Capture the cell that displays the provided text and extract its (X, Y) central coordinate. 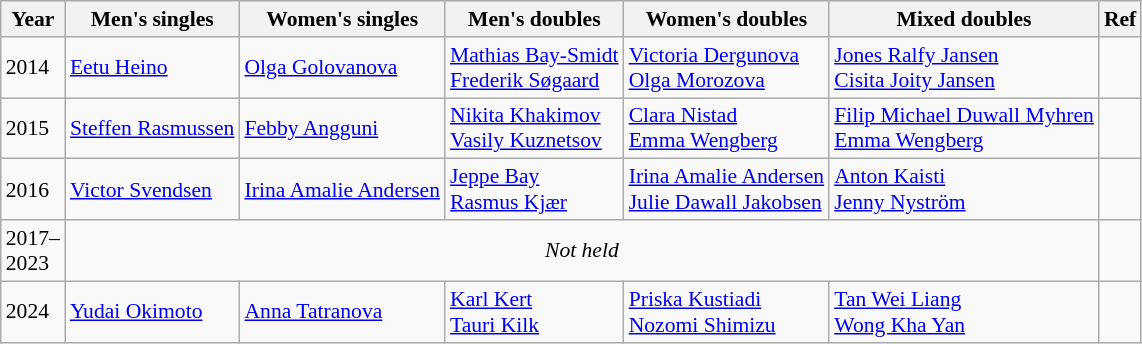
Filip Michael Duwall Myhren Emma Wengberg (964, 128)
Irina Amalie Andersen Julie Dawall Jakobsen (727, 190)
Jeppe Bay Rasmus Kjær (534, 190)
Priska Kustiadi Nozomi Shimizu (727, 312)
Men's doubles (534, 19)
2024 (33, 312)
Victoria DergunovaOlga Morozova (727, 68)
Irina Amalie Andersen (342, 190)
Jones Ralfy Jansen Cisita Joity Jansen (964, 68)
Men's singles (152, 19)
Women's doubles (727, 19)
Mathias Bay-Smidt Frederik Søgaard (534, 68)
Nikita Khakimov Vasily Kuznetsov (534, 128)
Tan Wei Liang Wong Kha Yan (964, 312)
Victor Svendsen (152, 190)
2017–2023 (33, 250)
Steffen Rasmussen (152, 128)
Febby Angguni (342, 128)
Ref (1120, 19)
Women's singles (342, 19)
Not held (582, 250)
Karl Kert Tauri Kilk (534, 312)
2015 (33, 128)
Yudai Okimoto (152, 312)
Year (33, 19)
Mixed doubles (964, 19)
Anna Tatranova (342, 312)
Anton Kaisti Jenny Nyström (964, 190)
Clara Nistad Emma Wengberg (727, 128)
2014 (33, 68)
Eetu Heino (152, 68)
Olga Golovanova (342, 68)
2016 (33, 190)
